Extract the (x, y) coordinate from the center of the cell holding the provided text.  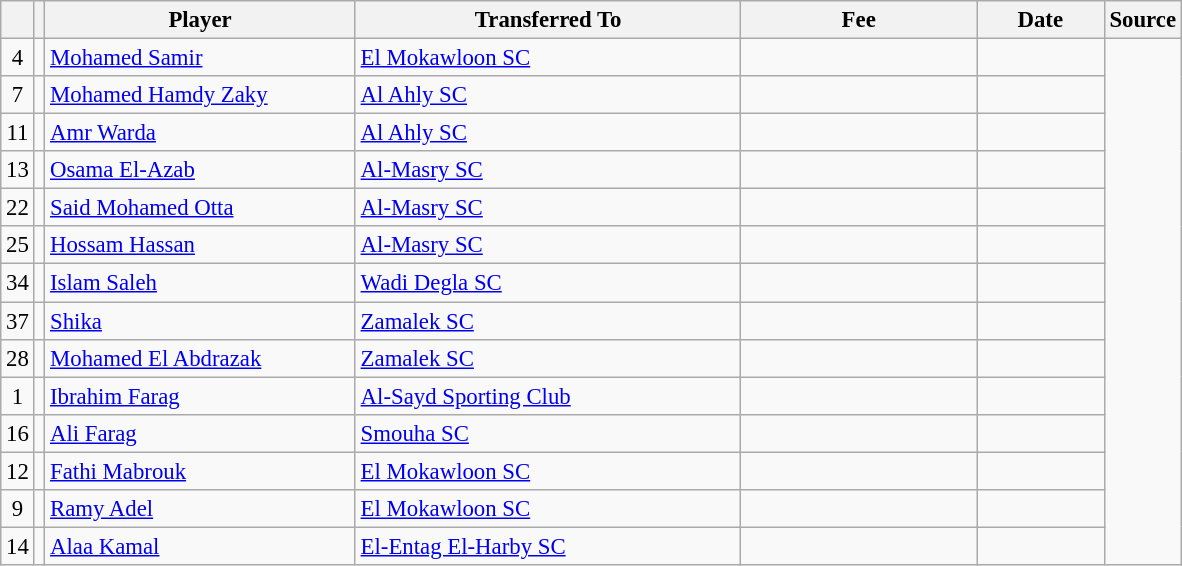
Amr Warda (200, 133)
25 (18, 245)
12 (18, 471)
Wadi Degla SC (548, 283)
Player (200, 20)
Ibrahim Farag (200, 396)
Alaa Kamal (200, 546)
11 (18, 133)
Smouha SC (548, 433)
Date (1040, 20)
28 (18, 358)
Mohamed El Abdrazak (200, 358)
9 (18, 509)
Ramy Adel (200, 509)
Fee (859, 20)
7 (18, 95)
Hossam Hassan (200, 245)
Osama El-Azab (200, 170)
Mohamed Samir (200, 58)
Mohamed Hamdy Zaky (200, 95)
Transferred To (548, 20)
13 (18, 170)
4 (18, 58)
Fathi Mabrouk (200, 471)
Source (1142, 20)
22 (18, 208)
Ali Farag (200, 433)
Shika (200, 321)
El-Entag El-Harby SC (548, 546)
16 (18, 433)
Said Mohamed Otta (200, 208)
37 (18, 321)
1 (18, 396)
Islam Saleh (200, 283)
34 (18, 283)
Al-Sayd Sporting Club (548, 396)
14 (18, 546)
